Extract the (x, y) coordinate from the center of the cell holding the provided text.  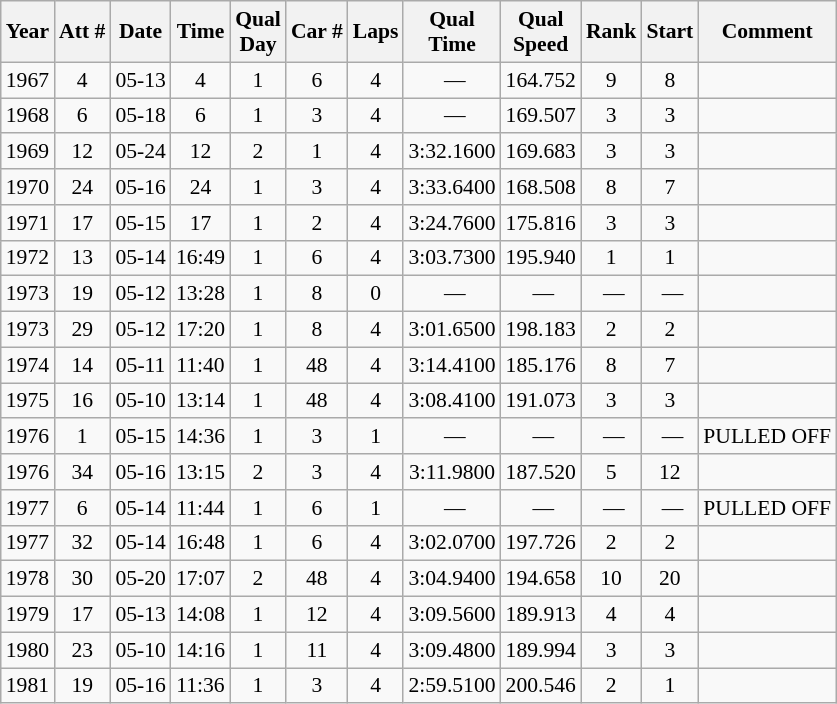
10 (612, 579)
05-18 (140, 116)
168.508 (541, 187)
3:09.5600 (452, 615)
13:15 (200, 472)
1975 (28, 401)
Time (200, 32)
3:04.9400 (452, 579)
185.176 (541, 365)
1974 (28, 365)
1971 (28, 223)
14:16 (200, 650)
16:49 (200, 258)
QualTime (452, 32)
2:59.5100 (452, 686)
169.683 (541, 152)
29 (82, 330)
23 (82, 650)
32 (82, 543)
3:11.9800 (452, 472)
13:14 (200, 401)
3:01.6500 (452, 330)
198.183 (541, 330)
191.073 (541, 401)
197.726 (541, 543)
11:44 (200, 508)
14:36 (200, 437)
1968 (28, 116)
Car # (317, 32)
189.994 (541, 650)
200.546 (541, 686)
30 (82, 579)
1969 (28, 152)
05-11 (140, 365)
1981 (28, 686)
1980 (28, 650)
16:48 (200, 543)
1970 (28, 187)
3:14.4100 (452, 365)
175.816 (541, 223)
34 (82, 472)
0 (376, 294)
Comment (767, 32)
Year (28, 32)
194.658 (541, 579)
17:07 (200, 579)
164.752 (541, 80)
187.520 (541, 472)
3:33.6400 (452, 187)
11:36 (200, 686)
3:08.4100 (452, 401)
Att # (82, 32)
1979 (28, 615)
11 (317, 650)
14:08 (200, 615)
3:32.1600 (452, 152)
169.507 (541, 116)
16 (82, 401)
3:24.7600 (452, 223)
189.913 (541, 615)
9 (612, 80)
3:03.7300 (452, 258)
QualDay (258, 32)
17:20 (200, 330)
Laps (376, 32)
Start (670, 32)
1972 (28, 258)
Date (140, 32)
195.940 (541, 258)
11:40 (200, 365)
05-24 (140, 152)
14 (82, 365)
3:09.4800 (452, 650)
13:28 (200, 294)
3:02.0700 (452, 543)
1967 (28, 80)
20 (670, 579)
05-20 (140, 579)
1978 (28, 579)
QualSpeed (541, 32)
5 (612, 472)
Rank (612, 32)
13 (82, 258)
